Pinpoint the cell where the given text exists, returning its [x, y] midpoint coordinate. 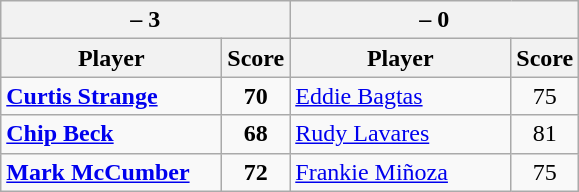
Curtis Strange [112, 96]
Chip Beck [112, 134]
Frankie Miñoza [400, 172]
Eddie Bagtas [400, 96]
Mark McCumber [112, 172]
72 [256, 172]
– 3 [146, 20]
70 [256, 96]
– 0 [434, 20]
Rudy Lavares [400, 134]
81 [545, 134]
68 [256, 134]
